Determine the (X, Y) coordinate at the center of the cell enclosing the given text.  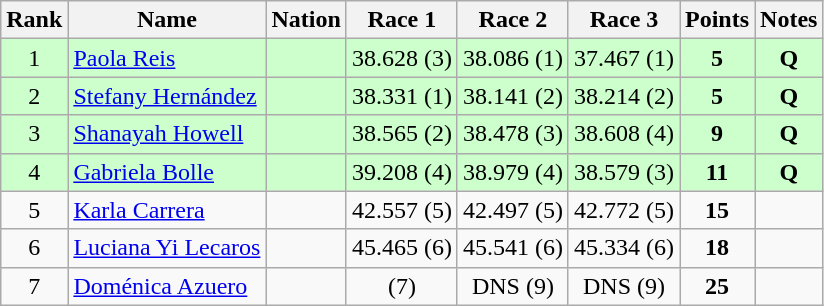
Rank (34, 20)
38.141 (2) (512, 96)
1 (34, 58)
4 (34, 172)
Luciana Yi Lecaros (167, 248)
38.979 (4) (512, 172)
45.541 (6) (512, 248)
18 (718, 248)
38.608 (4) (624, 134)
42.497 (5) (512, 210)
38.214 (2) (624, 96)
11 (718, 172)
Paola Reis (167, 58)
38.628 (3) (402, 58)
45.465 (6) (402, 248)
Name (167, 20)
38.478 (3) (512, 134)
Race 1 (402, 20)
45.334 (6) (624, 248)
6 (34, 248)
38.331 (1) (402, 96)
37.467 (1) (624, 58)
38.579 (3) (624, 172)
Gabriela Bolle (167, 172)
9 (718, 134)
Doménica Azuero (167, 286)
Race 3 (624, 20)
Shanayah Howell (167, 134)
38.565 (2) (402, 134)
Notes (789, 20)
42.772 (5) (624, 210)
Points (718, 20)
(7) (402, 286)
38.086 (1) (512, 58)
Nation (306, 20)
Karla Carrera (167, 210)
3 (34, 134)
42.557 (5) (402, 210)
Stefany Hernández (167, 96)
39.208 (4) (402, 172)
15 (718, 210)
7 (34, 286)
2 (34, 96)
25 (718, 286)
Race 2 (512, 20)
